Find where the given text appears and provide that cell's center as [x, y] coordinate. 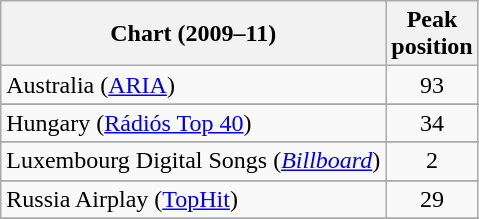
Russia Airplay (TopHit) [194, 199]
Luxembourg Digital Songs (Billboard) [194, 161]
Australia (ARIA) [194, 85]
Hungary (Rádiós Top 40) [194, 123]
34 [432, 123]
2 [432, 161]
93 [432, 85]
29 [432, 199]
Peakposition [432, 34]
Chart (2009–11) [194, 34]
